Search for the cell housing the specified text and yield its [X, Y] center coordinate. 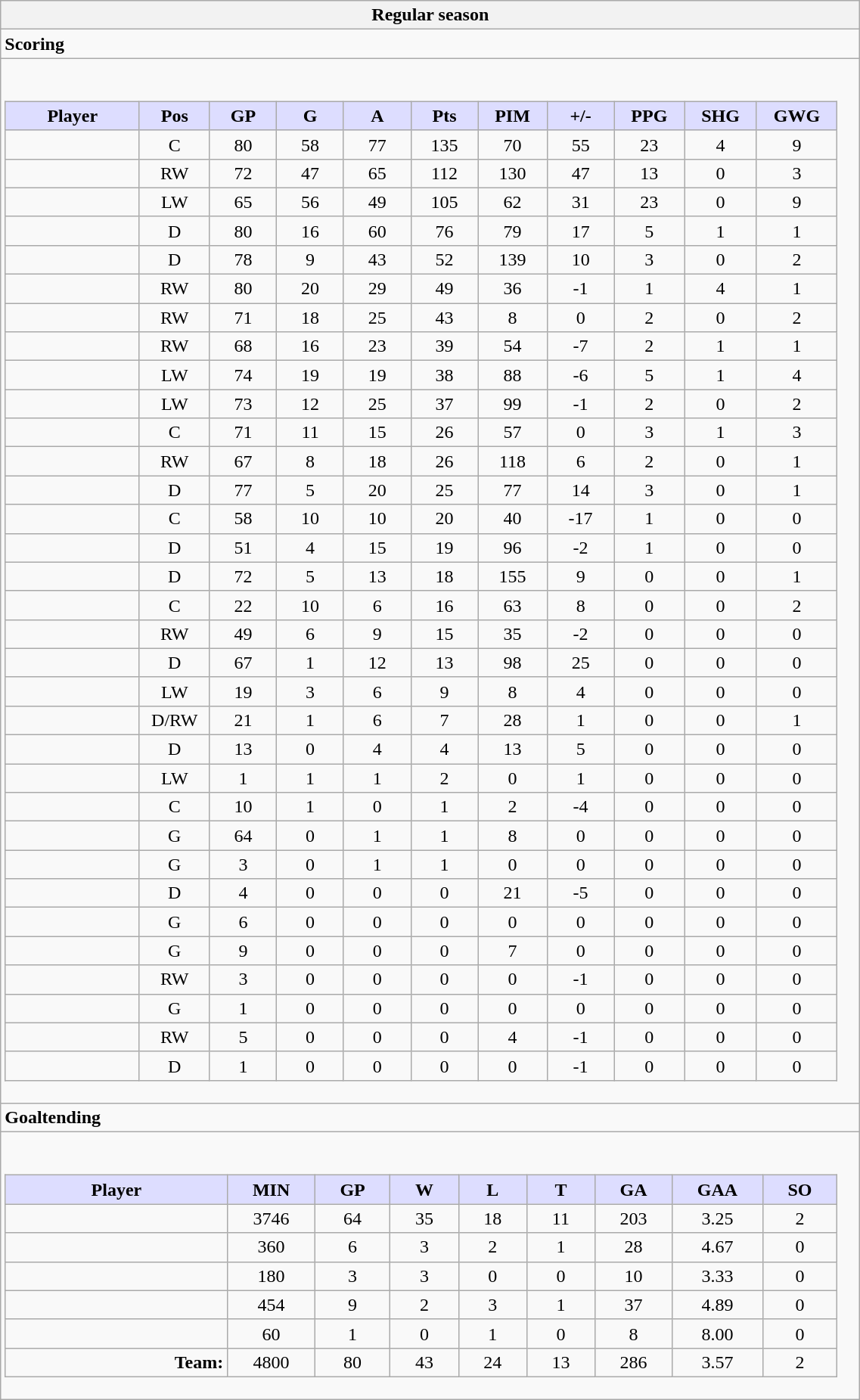
8.00 [718, 1333]
118 [513, 461]
96 [513, 548]
56 [310, 202]
W [424, 1190]
36 [513, 289]
360 [272, 1247]
SHG [720, 116]
88 [513, 375]
PIM [513, 116]
Pts [445, 116]
Goaltending [430, 1118]
54 [513, 346]
3.33 [718, 1276]
40 [513, 519]
70 [513, 144]
38 [445, 375]
57 [513, 433]
73 [244, 404]
55 [581, 144]
98 [513, 663]
MIN [272, 1190]
63 [513, 605]
3.57 [718, 1362]
-17 [581, 519]
4800 [272, 1362]
74 [244, 375]
3746 [272, 1218]
L [492, 1190]
SO [799, 1190]
99 [513, 404]
130 [513, 173]
135 [445, 144]
78 [244, 259]
Regular season [430, 15]
-7 [581, 346]
22 [244, 605]
PPG [649, 116]
24 [492, 1362]
17 [581, 231]
203 [634, 1218]
31 [581, 202]
29 [377, 289]
-4 [581, 807]
68 [244, 346]
GAA [718, 1190]
180 [272, 1276]
79 [513, 231]
A [377, 116]
Pos [174, 116]
T [560, 1190]
4.67 [718, 1247]
+/- [581, 116]
454 [272, 1305]
62 [513, 202]
D/RW [174, 720]
GA [634, 1190]
14 [581, 490]
105 [445, 202]
Team: [116, 1362]
52 [445, 259]
39 [445, 346]
Scoring [430, 44]
-6 [581, 375]
3.25 [718, 1218]
51 [244, 548]
76 [445, 231]
155 [513, 576]
4.89 [718, 1305]
286 [634, 1362]
139 [513, 259]
-5 [581, 893]
GWG [796, 116]
112 [445, 173]
